Provide the [X, Y] coordinate of the cell's center where the given text is located.  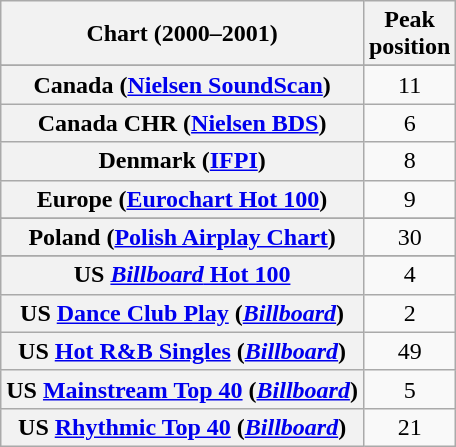
Canada CHR (Nielsen BDS) [182, 123]
8 [409, 161]
11 [409, 85]
6 [409, 123]
49 [409, 351]
US Dance Club Play (Billboard) [182, 313]
US Hot R&B Singles (Billboard) [182, 351]
30 [409, 237]
9 [409, 199]
US Rhythmic Top 40 (Billboard) [182, 427]
Poland (Polish Airplay Chart) [182, 237]
Canada (Nielsen SoundScan) [182, 85]
US Mainstream Top 40 (Billboard) [182, 389]
Europe (Eurochart Hot 100) [182, 199]
4 [409, 275]
5 [409, 389]
Peakposition [409, 34]
Chart (2000–2001) [182, 34]
2 [409, 313]
Denmark (IFPI) [182, 161]
US Billboard Hot 100 [182, 275]
21 [409, 427]
